Return the (x, y) coordinate for the center point of the cell that contains the specified text.  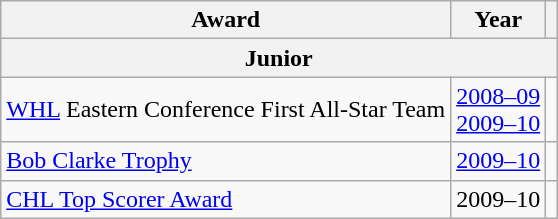
Award (226, 20)
Bob Clarke Trophy (226, 161)
WHL Eastern Conference First All-Star Team (226, 110)
Junior (279, 58)
Year (498, 20)
2008–092009–10 (498, 110)
CHL Top Scorer Award (226, 199)
